Return (x, y) of the center of cell containing provided text 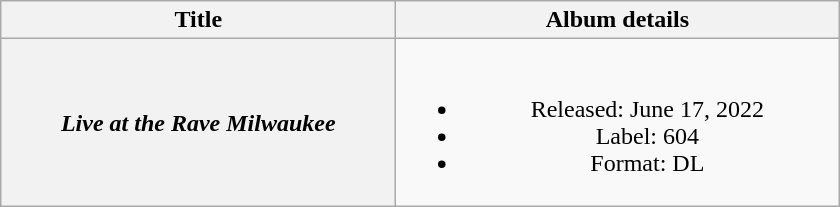
Released: June 17, 2022Label: 604Format: DL (618, 122)
Live at the Rave Milwaukee (198, 122)
Title (198, 20)
Album details (618, 20)
